Extract the (X, Y) coordinate from the center of the cell holding the provided text.  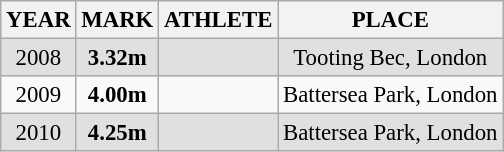
2009 (38, 95)
Tooting Bec, London (390, 58)
ATHLETE (218, 20)
4.00m (118, 95)
2008 (38, 58)
YEAR (38, 20)
MARK (118, 20)
3.32m (118, 58)
2010 (38, 133)
4.25m (118, 133)
PLACE (390, 20)
